For the text-containing cell, return its midpoint in (x, y) coordinate format. 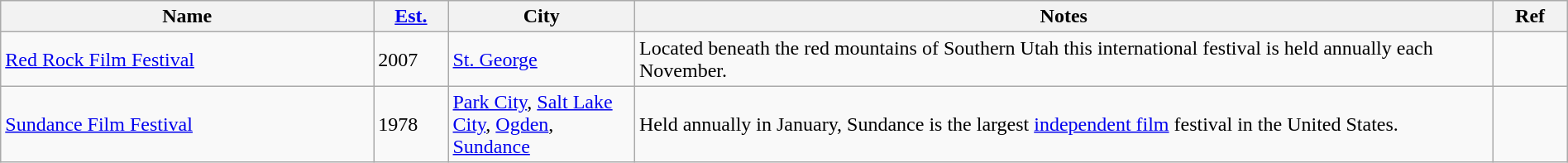
Park City, Salt Lake City, Ogden, Sundance (542, 124)
Located beneath the red mountains of Southern Utah this international festival is held annually each November. (1064, 60)
City (542, 17)
Ref (1530, 17)
Notes (1064, 17)
2007 (411, 60)
Held annually in January, Sundance is the largest independent film festival in the United States. (1064, 124)
1978 (411, 124)
Name (187, 17)
St. George (542, 60)
Est. (411, 17)
Sundance Film Festival (187, 124)
Red Rock Film Festival (187, 60)
